Capture the cell that displays the provided text and extract its [X, Y] central coordinate. 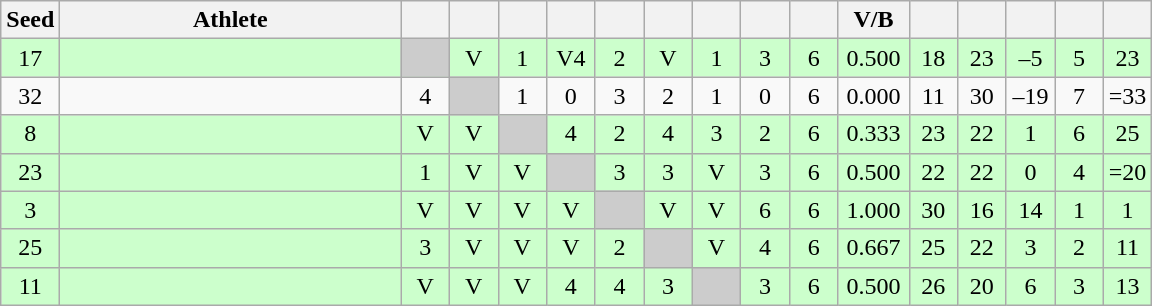
=33 [1128, 96]
20 [982, 286]
=20 [1128, 172]
0.000 [874, 96]
13 [1128, 286]
Athlete [230, 20]
0.333 [874, 134]
32 [30, 96]
16 [982, 210]
0.667 [874, 248]
V/B [874, 20]
7 [1080, 96]
–5 [1030, 58]
26 [934, 286]
1.000 [874, 210]
V4 [572, 58]
–19 [1030, 96]
5 [1080, 58]
14 [1030, 210]
8 [30, 134]
Seed [30, 20]
17 [30, 58]
18 [934, 58]
